Search for the cell housing the specified text and yield its (X, Y) center coordinate. 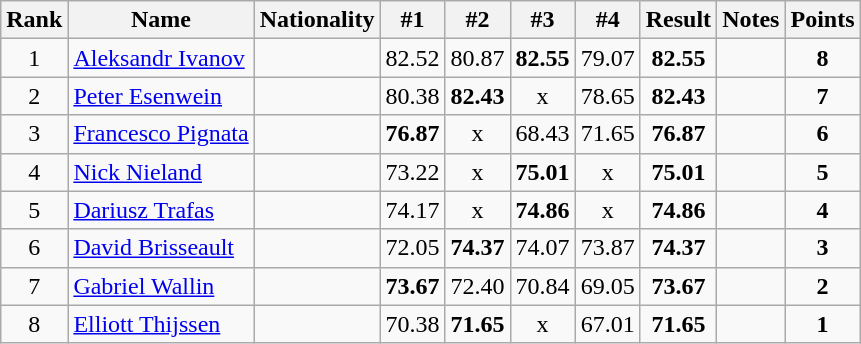
David Brisseault (161, 248)
Rank (34, 20)
70.38 (412, 324)
78.65 (608, 96)
Francesco Pignata (161, 134)
68.43 (542, 134)
Elliott Thijssen (161, 324)
#4 (608, 20)
Name (161, 20)
70.84 (542, 286)
74.07 (542, 248)
Points (822, 20)
Peter Esenwein (161, 96)
Nick Nieland (161, 172)
Notes (751, 20)
Aleksandr Ivanov (161, 58)
#1 (412, 20)
73.87 (608, 248)
79.07 (608, 58)
Nationality (317, 20)
#3 (542, 20)
72.40 (478, 286)
80.87 (478, 58)
67.01 (608, 324)
82.52 (412, 58)
74.17 (412, 210)
73.22 (412, 172)
Dariusz Trafas (161, 210)
80.38 (412, 96)
Gabriel Wallin (161, 286)
#2 (478, 20)
Result (678, 20)
72.05 (412, 248)
69.05 (608, 286)
